Detect which cell encompasses the target text, then output its [x, y] center coordinate. 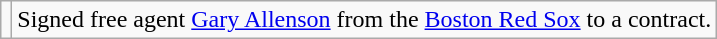
Signed free agent Gary Allenson from the Boston Red Sox to a contract. [364, 20]
